Find where the given text appears and provide that cell's center as [x, y] coordinate. 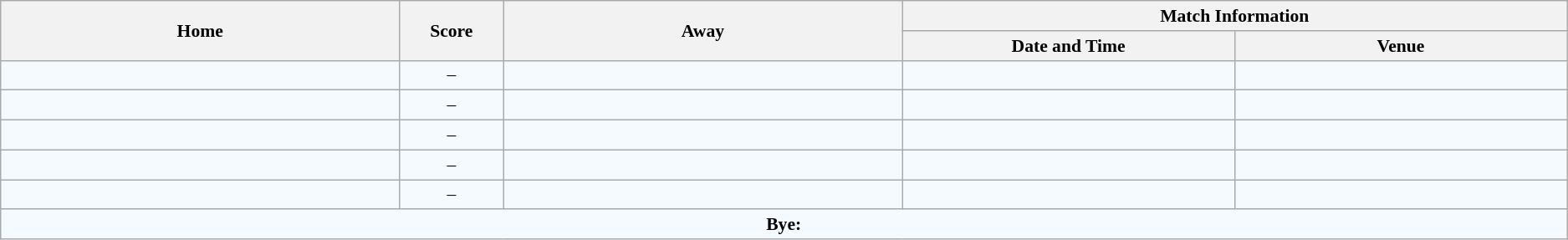
Away [702, 30]
Bye: [784, 225]
Score [452, 30]
Match Information [1234, 16]
Venue [1400, 46]
Home [201, 30]
Date and Time [1069, 46]
